For the text-containing cell, return its midpoint in [X, Y] coordinate format. 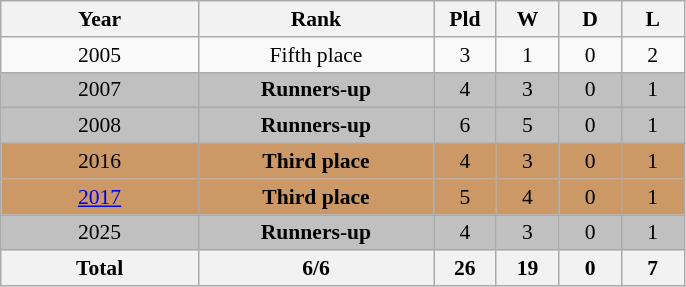
Rank [316, 19]
26 [466, 269]
2005 [100, 55]
7 [652, 269]
19 [528, 269]
Pld [466, 19]
2016 [100, 162]
2017 [100, 197]
2 [652, 55]
L [652, 19]
W [528, 19]
Total [100, 269]
6 [466, 126]
Fifth place [316, 55]
2025 [100, 233]
2007 [100, 90]
Year [100, 19]
2008 [100, 126]
D [590, 19]
6/6 [316, 269]
